Pinpoint the cell where the given text exists, returning its (x, y) midpoint coordinate. 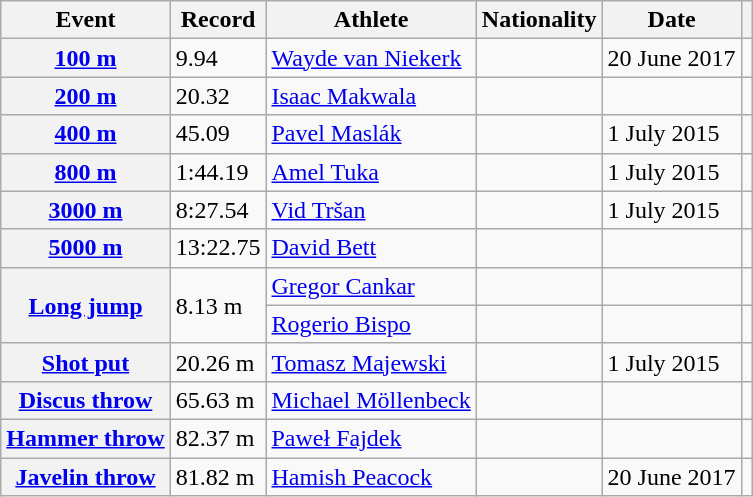
Rogerio Bispo (371, 324)
Nationality (539, 20)
Michael Möllenbeck (371, 400)
Isaac Makwala (371, 96)
Paweł Fajdek (371, 438)
3000 m (86, 210)
Vid Tršan (371, 210)
Athlete (371, 20)
Discus throw (86, 400)
Record (218, 20)
20.26 m (218, 362)
1:44.19 (218, 172)
Amel Tuka (371, 172)
8.13 m (218, 305)
100 m (86, 58)
45.09 (218, 134)
Hammer throw (86, 438)
200 m (86, 96)
Gregor Cankar (371, 286)
David Bett (371, 248)
Hamish Peacock (371, 477)
400 m (86, 134)
Shot put (86, 362)
Pavel Maslák (371, 134)
800 m (86, 172)
Wayde van Niekerk (371, 58)
Long jump (86, 305)
13:22.75 (218, 248)
8:27.54 (218, 210)
20.32 (218, 96)
Tomasz Majewski (371, 362)
65.63 m (218, 400)
Javelin throw (86, 477)
Date (672, 20)
5000 m (86, 248)
81.82 m (218, 477)
9.94 (218, 58)
Event (86, 20)
82.37 m (218, 438)
